Extract the [X, Y] coordinate from the center of the cell holding the provided text.  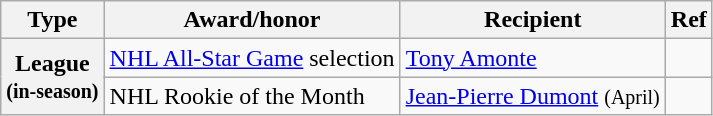
Award/honor [252, 20]
NHL All-Star Game selection [252, 58]
NHL Rookie of the Month [252, 96]
Type [52, 20]
Jean-Pierre Dumont (April) [532, 96]
Tony Amonte [532, 58]
Ref [688, 20]
League(in-season) [52, 77]
Recipient [532, 20]
